Determine the [x, y] coordinate at the center of the cell enclosing the given text.  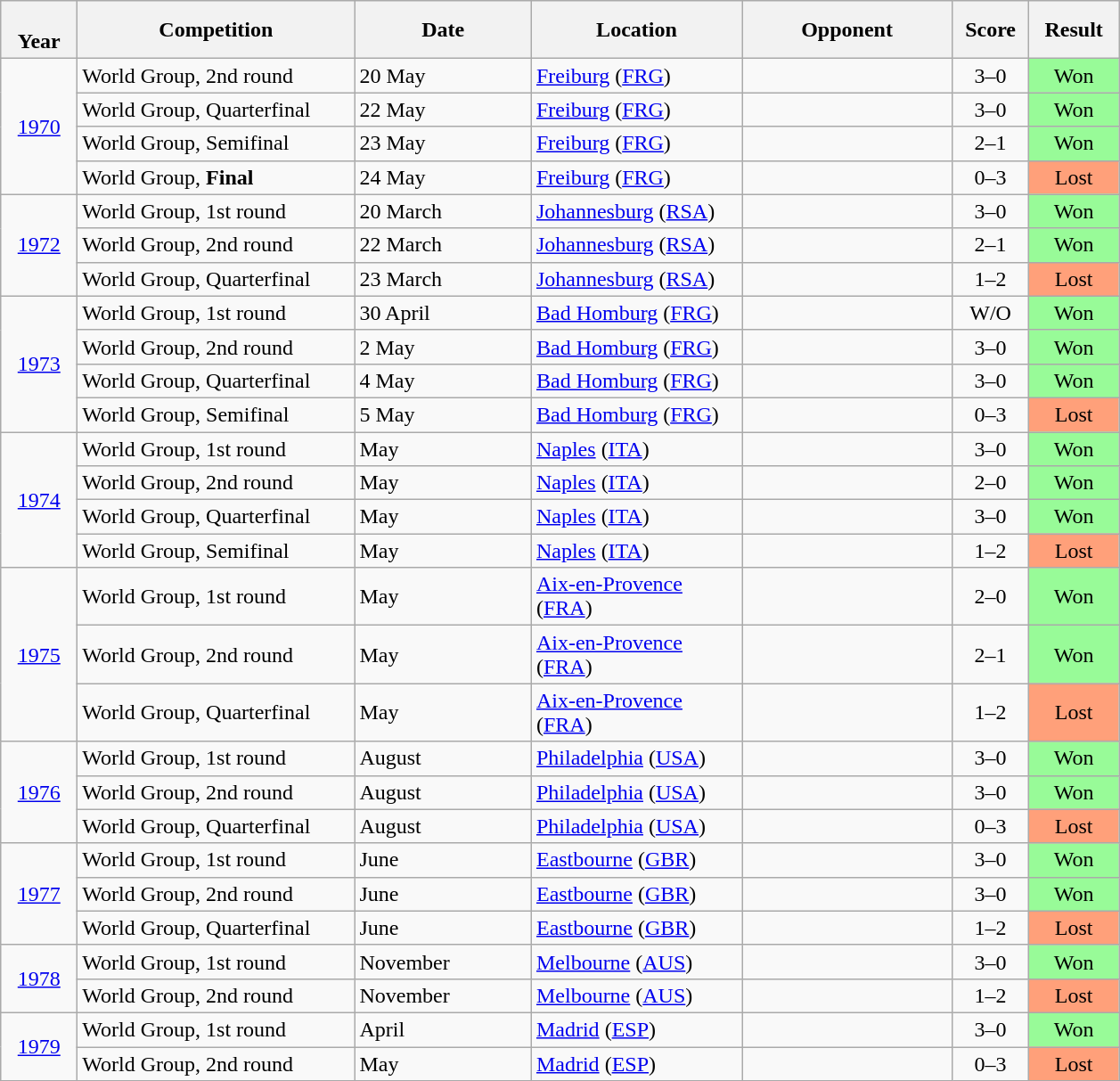
Opponent [846, 30]
1979 [39, 1046]
April [444, 1029]
1975 [39, 654]
Date [444, 30]
1970 [39, 127]
Location [636, 30]
Score [991, 30]
World Group, Final [216, 177]
Competition [216, 30]
23 May [444, 143]
1974 [39, 499]
23 March [444, 279]
1973 [39, 364]
4 May [444, 381]
1972 [39, 245]
20 May [444, 76]
22 March [444, 245]
5 May [444, 414]
Year [39, 30]
2 May [444, 347]
1977 [39, 894]
30 April [444, 313]
W/O [991, 313]
22 May [444, 110]
1976 [39, 792]
20 March [444, 211]
Result [1075, 30]
1978 [39, 979]
24 May [444, 177]
